Return [x, y] of the center of cell containing provided text 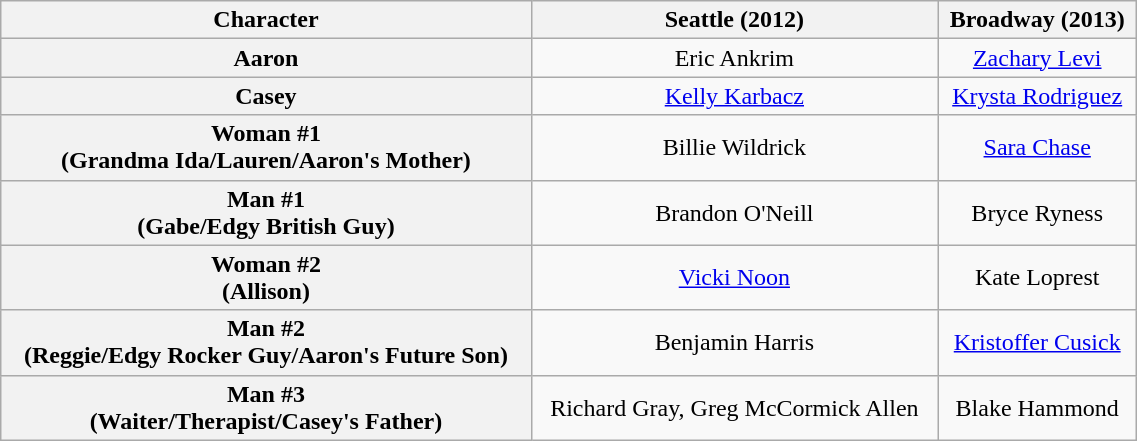
Woman #1(Grandma Ida/Lauren/Aaron's Mother) [266, 148]
Kristoffer Cusick [1038, 342]
Kate Loprest [1038, 278]
Aaron [266, 58]
Zachary Levi [1038, 58]
Brandon O'Neill [734, 212]
Blake Hammond [1038, 408]
Woman #2(Allison) [266, 278]
Krysta Rodriguez [1038, 96]
Sara Chase [1038, 148]
Richard Gray, Greg McCormick Allen [734, 408]
Casey [266, 96]
Character [266, 20]
Eric Ankrim [734, 58]
Bryce Ryness [1038, 212]
Man #2(Reggie/Edgy Rocker Guy/Aaron's Future Son) [266, 342]
Vicki Noon [734, 278]
Kelly Karbacz [734, 96]
Benjamin Harris [734, 342]
Man #1(Gabe/Edgy British Guy) [266, 212]
Man #3(Waiter/Therapist/Casey's Father) [266, 408]
Broadway (2013) [1038, 20]
Seattle (2012) [734, 20]
Billie Wildrick [734, 148]
